Return the [X, Y] coordinate for the center point of the cell that contains the specified text.  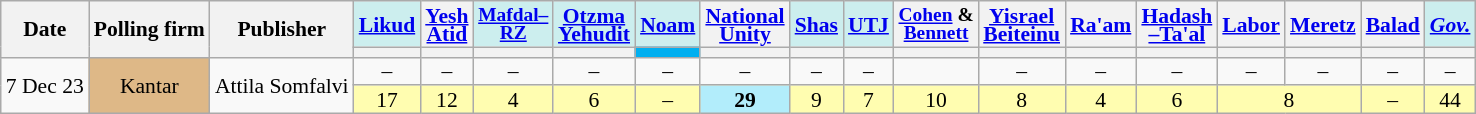
Shas [816, 24]
Cohen &Bennett [936, 24]
OtzmaYehudit [594, 24]
Ra'am [1100, 24]
7 [868, 100]
Likud [388, 24]
Attila Somfalvi [282, 85]
Meretz [1323, 24]
UTJ [868, 24]
Mafdal–RZ [514, 24]
29 [744, 100]
Labor [1251, 24]
7 Dec 23 [45, 85]
17 [388, 100]
YisraelBeiteinu [1022, 24]
YeshAtid [446, 24]
Balad [1393, 24]
12 [446, 100]
Noam [668, 24]
9 [816, 100]
Hadash–Ta'al [1176, 24]
Polling firm [150, 29]
10 [936, 100]
Kantar [150, 85]
Gov. [1450, 24]
Publisher [282, 29]
NationalUnity [744, 24]
Date [45, 29]
44 [1450, 100]
